Provide the [x, y] coordinate of the cell's center where the given text is located.  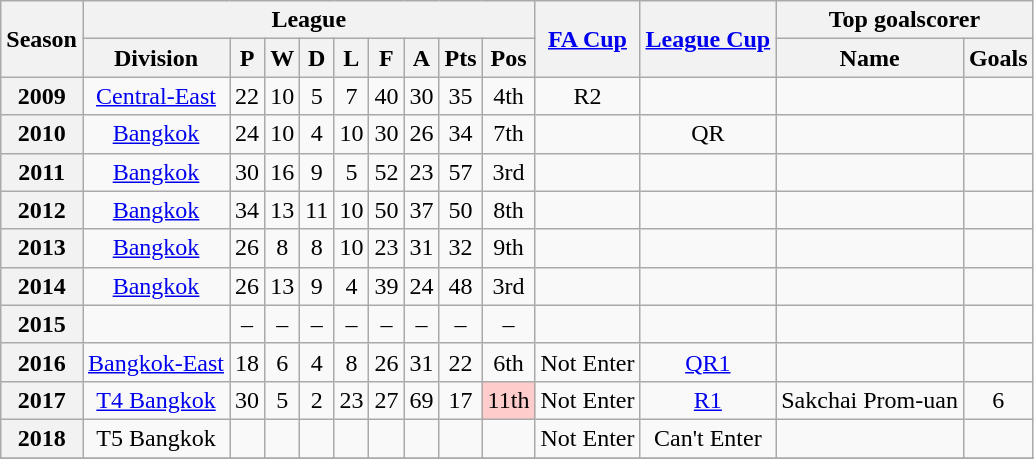
QR1 [708, 362]
52 [386, 172]
2012 [42, 210]
2011 [42, 172]
11th [508, 400]
League [308, 20]
2015 [42, 324]
W [282, 58]
57 [460, 172]
37 [422, 210]
Top goalscorer [904, 20]
39 [386, 286]
Bangkok-East [156, 362]
6th [508, 362]
Name [870, 58]
17 [460, 400]
40 [386, 96]
Season [42, 39]
R1 [708, 400]
18 [248, 362]
Sakchai Prom-uan [870, 400]
FA Cup [588, 39]
7th [508, 134]
Central-East [156, 96]
2017 [42, 400]
11 [317, 210]
Goals [998, 58]
T4 Bangkok [156, 400]
4th [508, 96]
2018 [42, 438]
2 [317, 400]
2013 [42, 248]
L [352, 58]
2010 [42, 134]
2009 [42, 96]
48 [460, 286]
7 [352, 96]
P [248, 58]
Pos [508, 58]
T5 Bangkok [156, 438]
F [386, 58]
8th [508, 210]
2016 [42, 362]
27 [386, 400]
16 [282, 172]
Division [156, 58]
League Cup [708, 39]
35 [460, 96]
9th [508, 248]
32 [460, 248]
D [317, 58]
2014 [42, 286]
QR [708, 134]
Can't Enter [708, 438]
Pts [460, 58]
A [422, 58]
69 [422, 400]
R2 [588, 96]
